Extract the [X, Y] coordinate from the center of the cell holding the provided text.  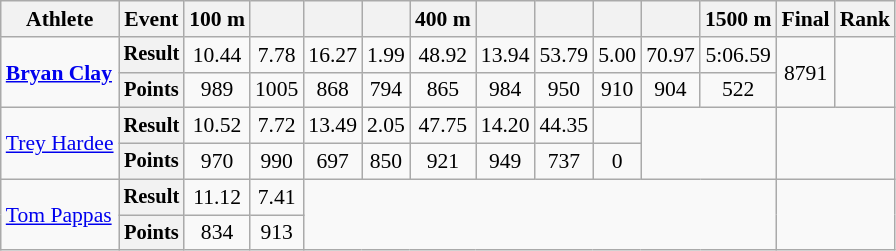
Athlete [60, 19]
11.12 [217, 197]
1005 [276, 90]
16.27 [332, 55]
834 [217, 233]
8791 [806, 72]
5.00 [617, 55]
984 [506, 90]
7.72 [276, 126]
1500 m [738, 19]
794 [386, 90]
47.75 [443, 126]
913 [276, 233]
904 [670, 90]
44.35 [564, 126]
865 [443, 90]
1.99 [386, 55]
910 [617, 90]
Rank [866, 19]
Tom Pappas [60, 214]
7.78 [276, 55]
13.49 [332, 126]
10.52 [217, 126]
100 m [217, 19]
Event [152, 19]
990 [276, 162]
13.94 [506, 55]
70.97 [670, 55]
522 [738, 90]
850 [386, 162]
921 [443, 162]
Trey Hardee [60, 144]
868 [332, 90]
950 [564, 90]
2.05 [386, 126]
Bryan Clay [60, 72]
14.20 [506, 126]
48.92 [443, 55]
53.79 [564, 55]
5:06.59 [738, 55]
989 [217, 90]
0 [617, 162]
10.44 [217, 55]
949 [506, 162]
400 m [443, 19]
7.41 [276, 197]
970 [217, 162]
697 [332, 162]
737 [564, 162]
Final [806, 19]
